For the text-containing cell, return its midpoint in (x, y) coordinate format. 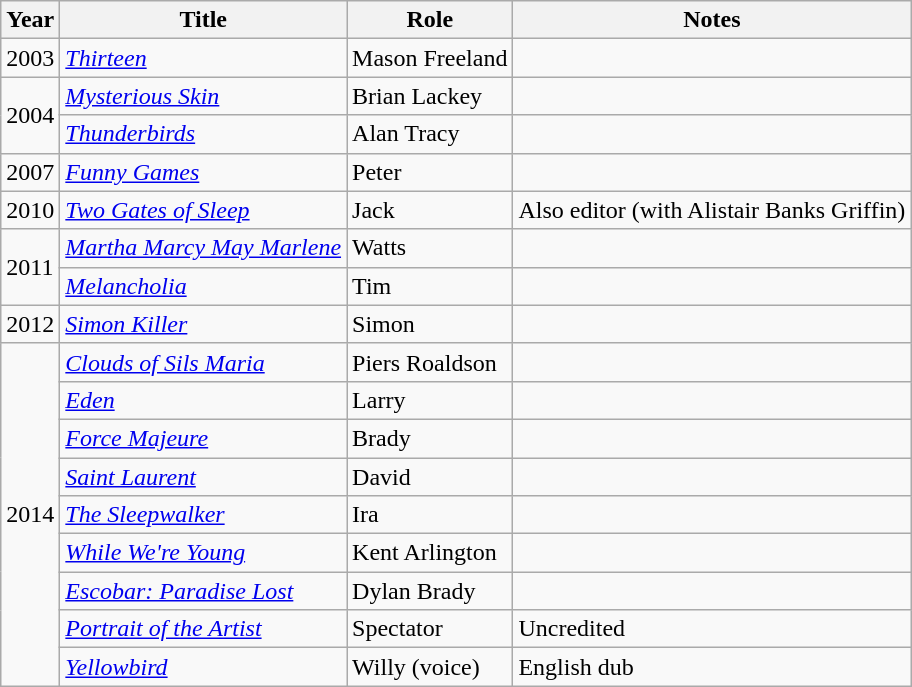
Brian Lackey (430, 96)
Peter (430, 172)
Simon Killer (204, 324)
2011 (30, 267)
Melancholia (204, 286)
Mason Freeland (430, 58)
Role (430, 20)
Mysterious Skin (204, 96)
While We're Young (204, 553)
Saint Laurent (204, 477)
2014 (30, 514)
The Sleepwalker (204, 515)
Force Majeure (204, 438)
Notes (712, 20)
2004 (30, 115)
Year (30, 20)
Spectator (430, 629)
Kent Arlington (430, 553)
Yellowbird (204, 667)
Eden (204, 400)
Brady (430, 438)
Martha Marcy May Marlene (204, 248)
Piers Roaldson (430, 362)
Funny Games (204, 172)
Title (204, 20)
English dub (712, 667)
Thunderbirds (204, 134)
Larry (430, 400)
2007 (30, 172)
Willy (voice) (430, 667)
2010 (30, 210)
Watts (430, 248)
Alan Tracy (430, 134)
Tim (430, 286)
Dylan Brady (430, 591)
Portrait of the Artist (204, 629)
Uncredited (712, 629)
Also editor (with Alistair Banks Griffin) (712, 210)
Two Gates of Sleep (204, 210)
2003 (30, 58)
Clouds of Sils Maria (204, 362)
Escobar: Paradise Lost (204, 591)
David (430, 477)
Thirteen (204, 58)
Simon (430, 324)
Jack (430, 210)
Ira (430, 515)
2012 (30, 324)
